From the cell containing the given text, extract its center point as (X, Y) coordinate. 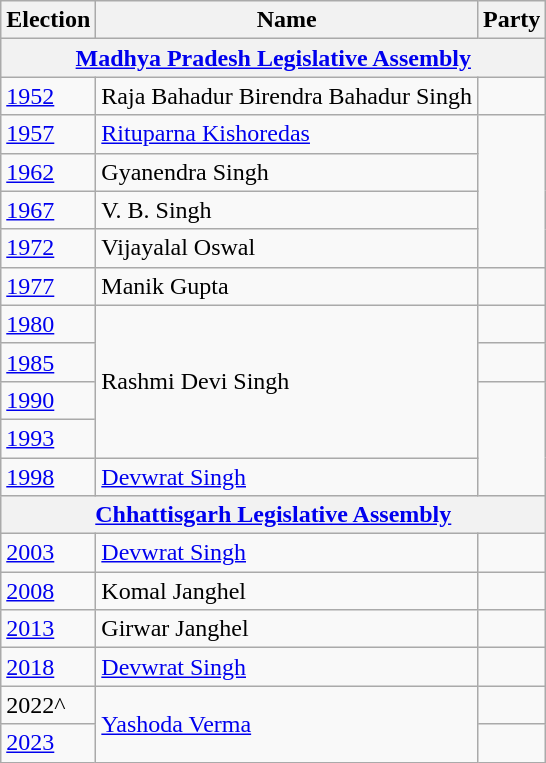
2018 (48, 667)
2008 (48, 591)
2023 (48, 743)
Yashoda Verma (287, 724)
Manik Gupta (287, 286)
1993 (48, 438)
1957 (48, 134)
1952 (48, 96)
1967 (48, 210)
Gyanendra Singh (287, 172)
1998 (48, 477)
Rituparna Kishoredas (287, 134)
Election (48, 20)
Rashmi Devi Singh (287, 381)
Komal Janghel (287, 591)
2003 (48, 553)
Girwar Janghel (287, 629)
2022^ (48, 705)
1980 (48, 324)
Raja Bahadur Birendra Bahadur Singh (287, 96)
1985 (48, 362)
Name (287, 20)
Party (511, 20)
1990 (48, 400)
Chhattisgarh Legislative Assembly (274, 515)
1962 (48, 172)
V. B. Singh (287, 210)
1972 (48, 248)
2013 (48, 629)
Vijayalal Oswal (287, 248)
1977 (48, 286)
Madhya Pradesh Legislative Assembly (274, 58)
